For the text-containing cell, return its midpoint in [X, Y] coordinate format. 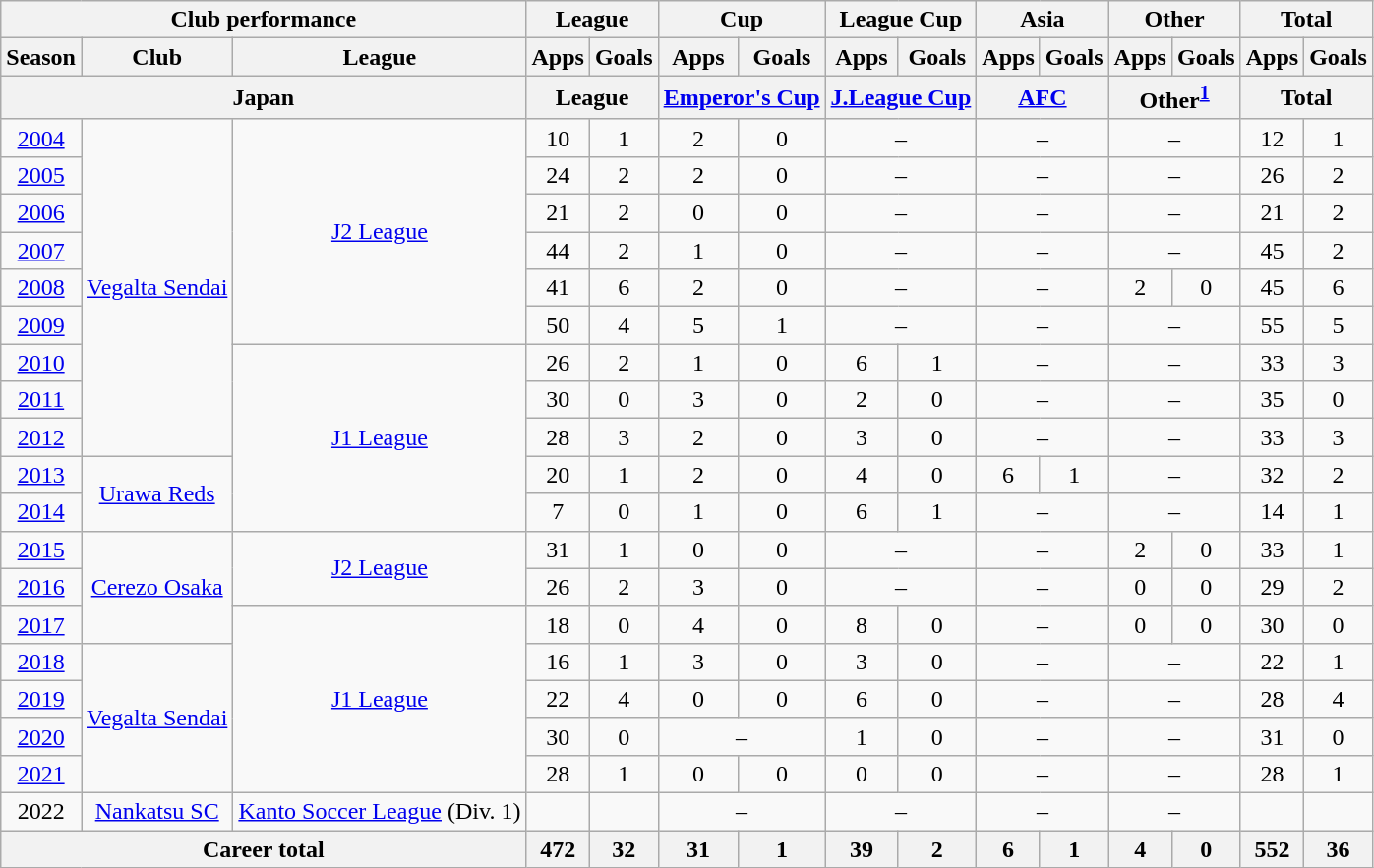
2005 [41, 175]
36 [1339, 849]
7 [558, 512]
55 [1272, 325]
Club performance [264, 20]
Japan [264, 98]
472 [558, 849]
16 [558, 662]
2014 [41, 512]
24 [558, 175]
Season [41, 57]
League Cup [901, 20]
Club [156, 57]
Cup [742, 20]
2018 [41, 662]
Asia [1043, 20]
12 [1272, 138]
Other [1174, 20]
29 [1272, 587]
2012 [41, 437]
2021 [41, 774]
Nankatsu SC [156, 812]
39 [862, 849]
2016 [41, 587]
2010 [41, 363]
2022 [41, 812]
Emperor's Cup [742, 98]
35 [1272, 400]
Career total [264, 849]
10 [558, 138]
50 [558, 325]
Other1 [1174, 98]
2013 [41, 475]
2007 [41, 251]
2006 [41, 213]
2015 [41, 550]
2009 [41, 325]
8 [862, 624]
AFC [1043, 98]
44 [558, 251]
2020 [41, 736]
14 [1272, 512]
2008 [41, 288]
20 [558, 475]
2011 [41, 400]
2017 [41, 624]
2004 [41, 138]
552 [1272, 849]
18 [558, 624]
Kanto Soccer League (Div. 1) [380, 812]
2019 [41, 699]
Urawa Reds [156, 493]
Cerezo Osaka [156, 587]
J.League Cup [901, 98]
41 [558, 288]
